Return the [X, Y] coordinate for the center point of the cell that contains the specified text.  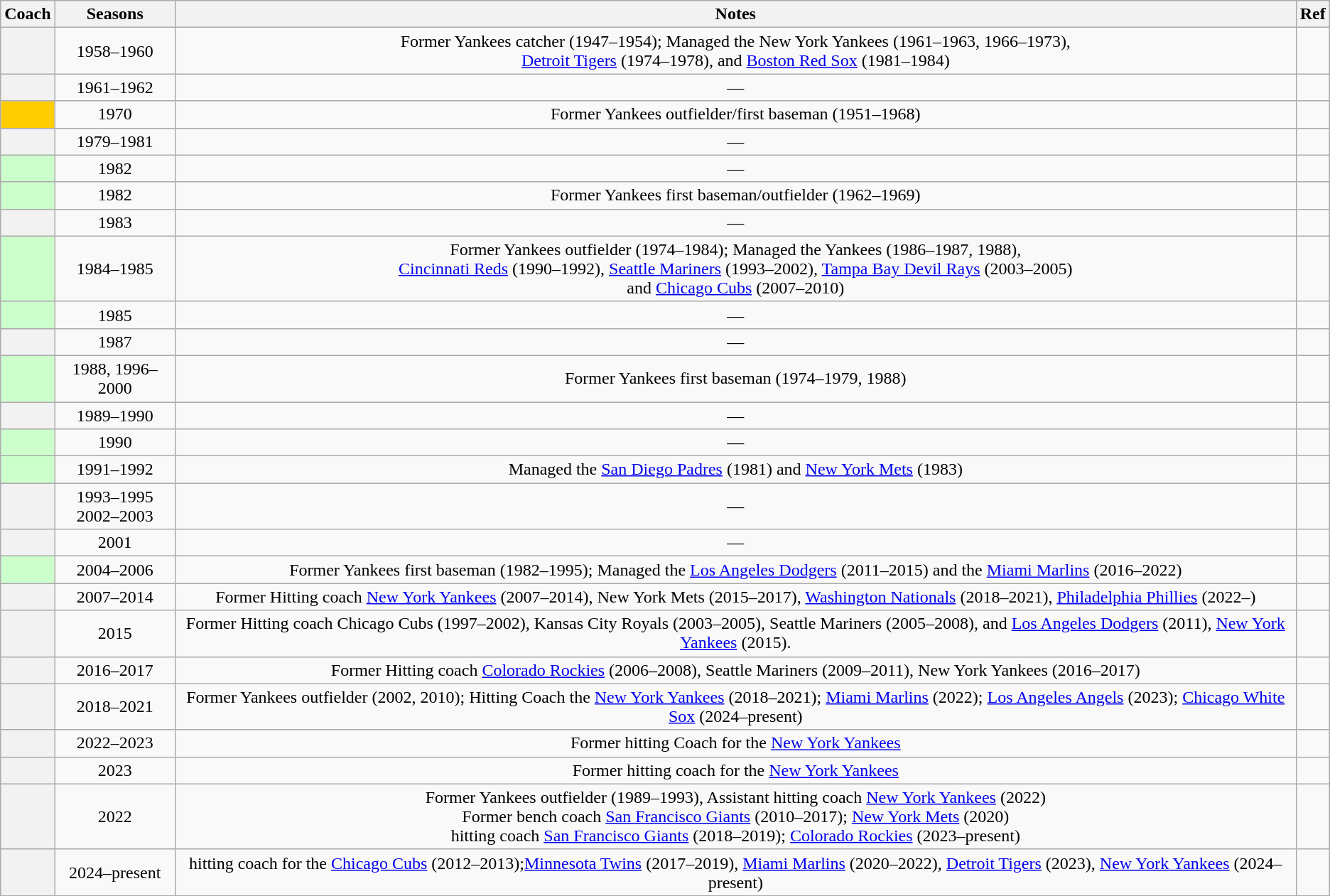
Former Hitting coach Colorado Rockies (2006–2008), Seattle Mariners (2009–2011), New York Yankees (2016–2017) [735, 670]
Seasons [115, 14]
1989–1990 [115, 416]
1961–1962 [115, 87]
Former hitting Coach for the New York Yankees [735, 743]
2024–present [115, 873]
2015 [115, 634]
Former Yankees catcher (1947–1954); Managed the New York Yankees (1961–1963, 1966–1973),Detroit Tigers (1974–1978), and Boston Red Sox (1981–1984) [735, 51]
Former Yankees first baseman (1982–1995); Managed the Los Angeles Dodgers (2011–2015) and the Miami Marlins (2016–2022) [735, 570]
2022 [115, 816]
1991–1992 [115, 470]
2004–2006 [115, 570]
1990 [115, 443]
2018–2021 [115, 706]
1984–1985 [115, 269]
Former hitting coach for the New York Yankees [735, 770]
1983 [115, 222]
Notes [735, 14]
Ref [1313, 14]
1958–1960 [115, 51]
1979–1981 [115, 141]
2022–2023 [115, 743]
Former Yankees first baseman/outfielder (1962–1969) [735, 195]
1988, 1996–2000 [115, 378]
2007–2014 [115, 597]
1987 [115, 342]
Coach [28, 14]
2023 [115, 770]
Managed the San Diego Padres (1981) and New York Mets (1983) [735, 470]
1985 [115, 315]
Former Hitting coach New York Yankees (2007–2014), New York Mets (2015–2017), Washington Nationals (2018–2021), Philadelphia Phillies (2022–) [735, 597]
2016–2017 [115, 670]
1970 [115, 114]
Former Yankees first baseman (1974–1979, 1988) [735, 378]
1993–19952002–2003 [115, 506]
Former Yankees outfielder/first baseman (1951–1968) [735, 114]
2001 [115, 543]
